From the cell containing the given text, extract its center point as [X, Y] coordinate. 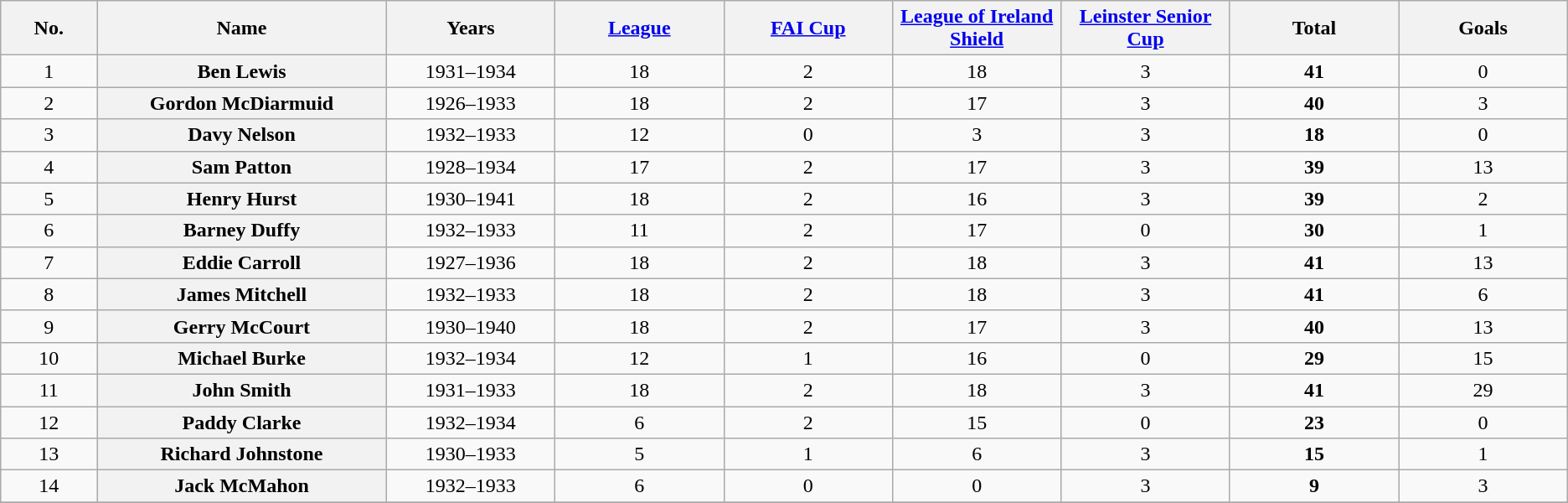
Gordon McDiarmuid [241, 103]
1930–1941 [471, 199]
John Smith [241, 390]
James Mitchell [241, 294]
30 [1313, 231]
1930–1933 [471, 454]
1931–1934 [471, 71]
Jack McMahon [241, 486]
Sam Patton [241, 167]
10 [49, 358]
Years [471, 29]
23 [1313, 422]
Ben Lewis [241, 71]
Michael Burke [241, 358]
1928–1934 [471, 167]
Henry Hurst [241, 199]
FAI Cup [807, 29]
League [640, 29]
Goals [1483, 29]
14 [49, 486]
7 [49, 262]
1927–1936 [471, 262]
Paddy Clarke [241, 422]
Name [241, 29]
Gerry McCourt [241, 326]
League of Ireland Shield [977, 29]
1930–1940 [471, 326]
Richard Johnstone [241, 454]
Davy Nelson [241, 135]
Total [1313, 29]
1931–1933 [471, 390]
1926–1933 [471, 103]
Barney Duffy [241, 231]
No. [49, 29]
Leinster Senior Cup [1146, 29]
4 [49, 167]
8 [49, 294]
Eddie Carroll [241, 262]
